Pinpoint the cell where the given text exists, returning its [X, Y] midpoint coordinate. 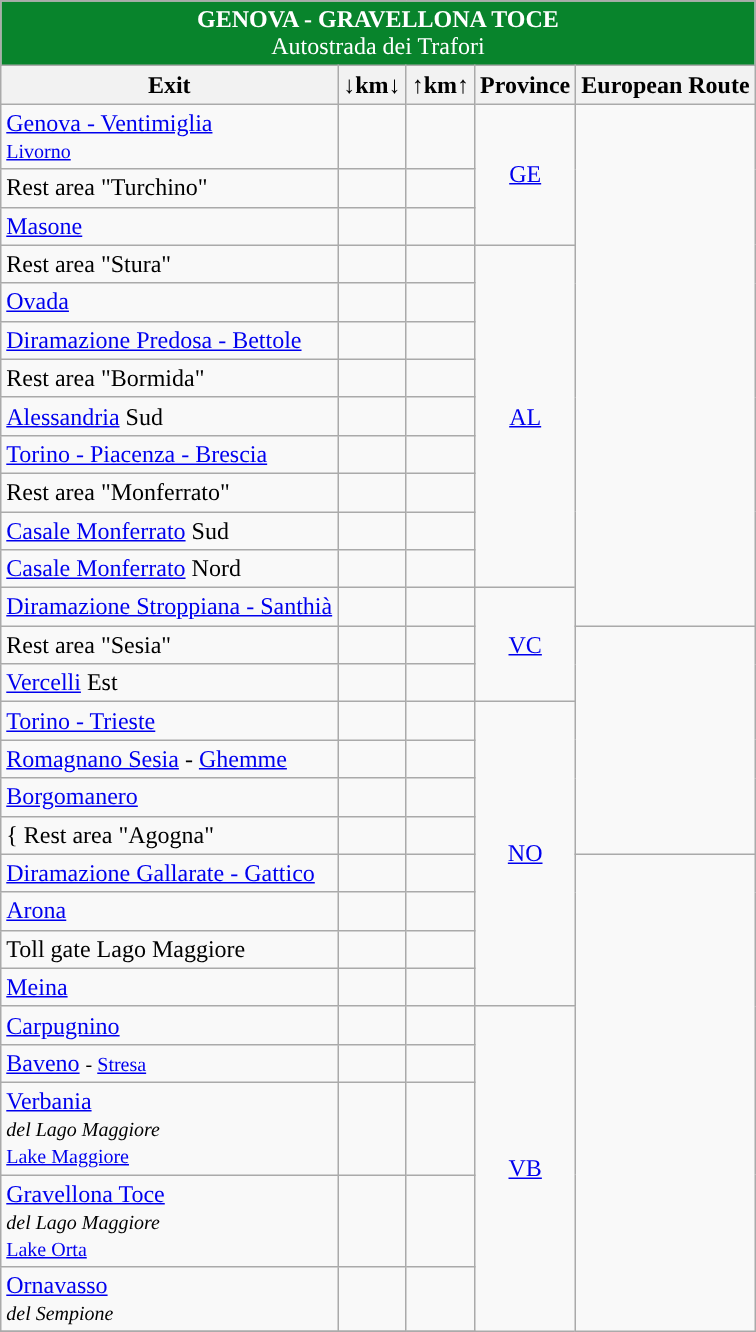
Rest area "Turchino" [170, 188]
GENOVA - GRAVELLONA TOCEAutostrada dei Trafori [378, 34]
Exit [170, 85]
VC [526, 645]
VB [526, 1168]
↑km↑ [440, 85]
Casale Monferrato Sud [170, 531]
AL [526, 416]
Province [526, 85]
GE [526, 174]
Verbania del Lago Maggiore Lake Maggiore [170, 1128]
Torino - Trieste [170, 721]
NO [526, 854]
Casale Monferrato Nord [170, 569]
Toll gate Lago Maggiore [170, 949]
Arona [170, 911]
Baveno - Stresa [170, 1063]
Ornavasso del Sempione [170, 1300]
Torino - Piacenza - Brescia [170, 454]
Diramazione Predosa - Bettole [170, 340]
{ Rest area "Agogna" [170, 835]
Rest area "Stura" [170, 264]
Alessandria Sud [170, 416]
Rest area "Monferrato" [170, 492]
Borgomanero [170, 797]
European Route [666, 85]
Romagnano Sesia - Ghemme [170, 759]
Genova - Ventimiglia Livorno [170, 136]
Ovada [170, 302]
Rest area "Sesia" [170, 645]
Meina [170, 987]
Gravellona Toce del Lago Maggiore Lake Orta [170, 1220]
Diramazione Gallarate - Gattico [170, 873]
Vercelli Est [170, 683]
Diramazione Stroppiana - Santhià [170, 607]
Rest area "Bormida" [170, 378]
↓km↓ [372, 85]
Carpugnino [170, 1025]
Masone [170, 226]
